Find where the given text appears and provide that cell's center as [X, Y] coordinate. 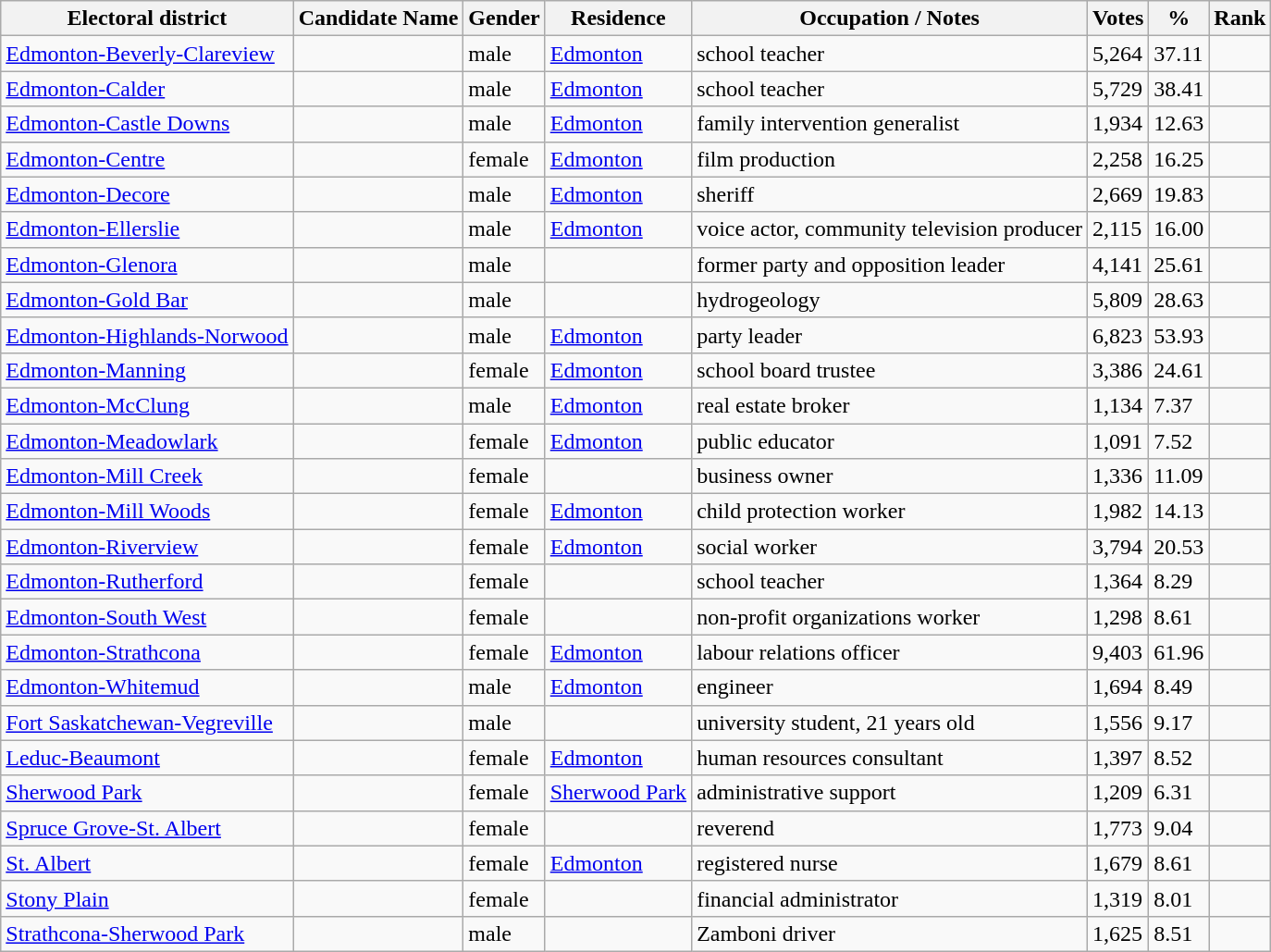
Edmonton-Mill Woods [147, 512]
child protection worker [890, 512]
registered nurse [890, 863]
8.49 [1178, 687]
Edmonton-Meadowlark [147, 441]
business owner [890, 476]
social worker [890, 547]
12.63 [1178, 124]
28.63 [1178, 300]
hydrogeology [890, 300]
19.83 [1178, 194]
reverend [890, 828]
1,679 [1118, 863]
6,823 [1118, 335]
Edmonton-Manning [147, 370]
Edmonton-Ellerslie [147, 229]
Edmonton-Whitemud [147, 687]
1,397 [1118, 758]
24.61 [1178, 370]
16.00 [1178, 229]
administrative support [890, 793]
Edmonton-Gold Bar [147, 300]
7.37 [1178, 405]
1,934 [1118, 124]
voice actor, community television producer [890, 229]
labour relations officer [890, 652]
Edmonton-Rutherford [147, 582]
Edmonton-Castle Downs [147, 124]
5,264 [1118, 54]
8.01 [1178, 898]
1,298 [1118, 617]
2,115 [1118, 229]
5,809 [1118, 300]
5,729 [1118, 89]
14.13 [1178, 512]
film production [890, 159]
8.29 [1178, 582]
1,336 [1118, 476]
Electoral district [147, 19]
1,556 [1118, 723]
3,794 [1118, 547]
8.52 [1178, 758]
1,091 [1118, 441]
public educator [890, 441]
% [1178, 19]
Residence [618, 19]
8.51 [1178, 933]
1,982 [1118, 512]
non-profit organizations worker [890, 617]
university student, 21 years old [890, 723]
Edmonton-Beverly-Clareview [147, 54]
St. Albert [147, 863]
Votes [1118, 19]
2,258 [1118, 159]
Occupation / Notes [890, 19]
Edmonton-Centre [147, 159]
20.53 [1178, 547]
1,694 [1118, 687]
party leader [890, 335]
Edmonton-Calder [147, 89]
1,625 [1118, 933]
16.25 [1178, 159]
school board trustee [890, 370]
Edmonton-McClung [147, 405]
sheriff [890, 194]
Rank [1240, 19]
Candidate Name [378, 19]
37.11 [1178, 54]
38.41 [1178, 89]
real estate broker [890, 405]
25.61 [1178, 265]
Edmonton-Strathcona [147, 652]
4,141 [1118, 265]
Spruce Grove-St. Albert [147, 828]
2,669 [1118, 194]
Edmonton-Decore [147, 194]
9.17 [1178, 723]
Leduc-Beaumont [147, 758]
human resources consultant [890, 758]
1,209 [1118, 793]
Edmonton-Highlands-Norwood [147, 335]
former party and opposition leader [890, 265]
Edmonton-South West [147, 617]
9.04 [1178, 828]
6.31 [1178, 793]
Stony Plain [147, 898]
Strathcona-Sherwood Park [147, 933]
1,773 [1118, 828]
financial administrator [890, 898]
7.52 [1178, 441]
Gender [504, 19]
Zamboni driver [890, 933]
family intervention generalist [890, 124]
3,386 [1118, 370]
9,403 [1118, 652]
1,319 [1118, 898]
Edmonton-Riverview [147, 547]
53.93 [1178, 335]
Edmonton-Mill Creek [147, 476]
1,364 [1118, 582]
11.09 [1178, 476]
1,134 [1118, 405]
Edmonton-Glenora [147, 265]
61.96 [1178, 652]
engineer [890, 687]
Fort Saskatchewan-Vegreville [147, 723]
